Return [X, Y] of the center of cell containing provided text 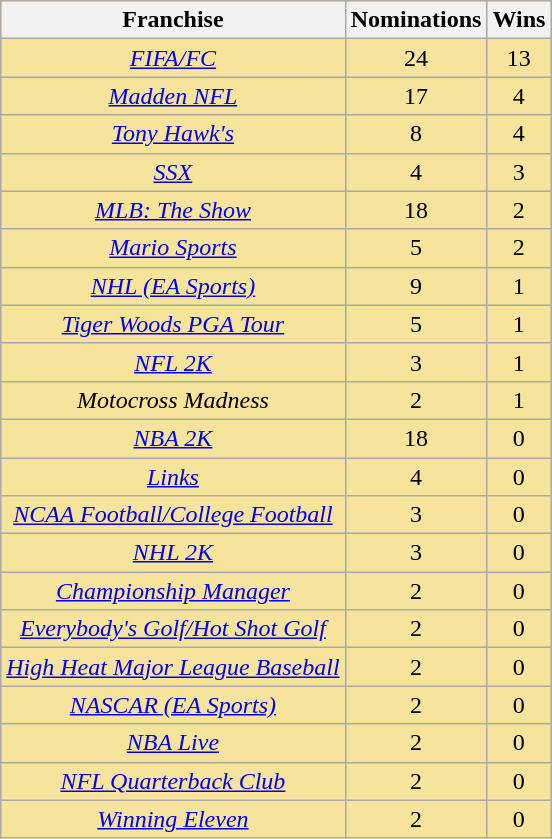
Franchise [173, 20]
NFL Quarterback Club [173, 781]
NFL 2K [173, 362]
SSX [173, 172]
Nominations [416, 20]
Mario Sports [173, 248]
FIFA/FC [173, 58]
Wins [519, 20]
Winning Eleven [173, 819]
Tiger Woods PGA Tour [173, 324]
Championship Manager [173, 591]
NBA Live [173, 743]
NASCAR (EA Sports) [173, 705]
Motocross Madness [173, 400]
Tony Hawk's [173, 134]
13 [519, 58]
Links [173, 477]
NHL 2K [173, 553]
Everybody's Golf/Hot Shot Golf [173, 629]
NBA 2K [173, 438]
24 [416, 58]
NCAA Football/College Football [173, 515]
17 [416, 96]
NHL (EA Sports) [173, 286]
High Heat Major League Baseball [173, 667]
MLB: The Show [173, 210]
9 [416, 286]
Madden NFL [173, 96]
8 [416, 134]
